From the cell containing the given text, extract its center point as (X, Y) coordinate. 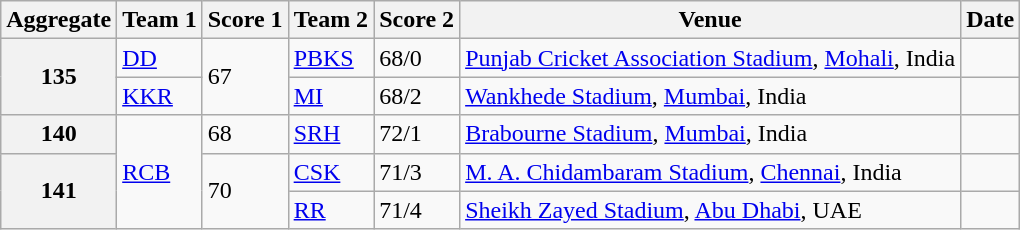
68 (245, 134)
KKR (160, 96)
67 (245, 77)
Date (990, 20)
71/4 (417, 210)
Score 2 (417, 20)
SRH (331, 134)
Score 1 (245, 20)
Team 2 (331, 20)
RR (331, 210)
Sheikh Zayed Stadium, Abu Dhabi, UAE (710, 210)
135 (59, 77)
70 (245, 191)
Brabourne Stadium, Mumbai, India (710, 134)
PBKS (331, 58)
68/0 (417, 58)
72/1 (417, 134)
CSK (331, 172)
Aggregate (59, 20)
Wankhede Stadium, Mumbai, India (710, 96)
Venue (710, 20)
DD (160, 58)
140 (59, 134)
68/2 (417, 96)
Punjab Cricket Association Stadium, Mohali, India (710, 58)
Team 1 (160, 20)
71/3 (417, 172)
MI (331, 96)
141 (59, 191)
RCB (160, 172)
M. A. Chidambaram Stadium, Chennai, India (710, 172)
